Detect which cell encompasses the target text, then output its [x, y] center coordinate. 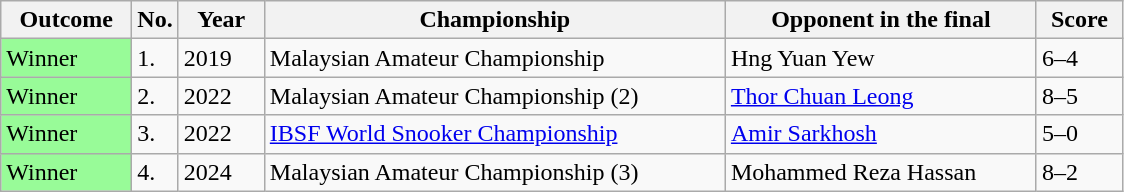
Score [1079, 20]
2019 [221, 58]
Malaysian Amateur Championship [494, 58]
Opponent in the final [880, 20]
1. [155, 58]
3. [155, 134]
8–5 [1079, 96]
8–2 [1079, 172]
2024 [221, 172]
4. [155, 172]
Outcome [66, 20]
Championship [494, 20]
6–4 [1079, 58]
Malaysian Amateur Championship (2) [494, 96]
Year [221, 20]
Thor Chuan Leong [880, 96]
5–0 [1079, 134]
Mohammed Reza Hassan [880, 172]
Malaysian Amateur Championship (3) [494, 172]
Amir Sarkhosh [880, 134]
No. [155, 20]
IBSF World Snooker Championship [494, 134]
2. [155, 96]
Hng Yuan Yew [880, 58]
